Locate the cell with the specified text and output its (x, y) center coordinate. 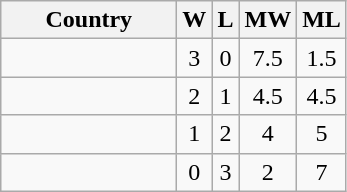
1.5 (322, 58)
7.5 (268, 58)
7 (322, 172)
5 (322, 134)
4 (268, 134)
MW (268, 20)
ML (322, 20)
L (226, 20)
W (194, 20)
Country (89, 20)
